Determine the (X, Y) coordinate at the center of the cell enclosing the given text.  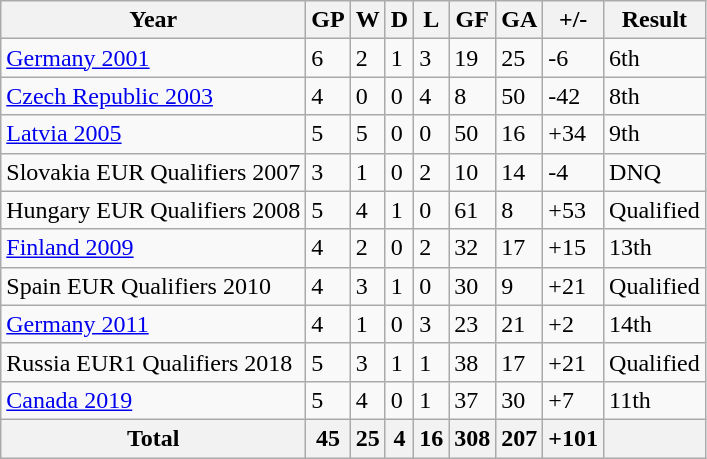
Slovakia EUR Qualifiers 2007 (154, 172)
45 (328, 438)
GP (328, 20)
GF (472, 20)
W (368, 20)
Canada 2019 (154, 400)
Spain EUR Qualifiers 2010 (154, 286)
Finland 2009 (154, 248)
14th (655, 324)
13th (655, 248)
+/- (574, 20)
23 (472, 324)
10 (472, 172)
-6 (574, 58)
308 (472, 438)
+15 (574, 248)
Year (154, 20)
-4 (574, 172)
L (432, 20)
207 (520, 438)
32 (472, 248)
Russia EUR1 Qualifiers 2018 (154, 362)
61 (472, 210)
11th (655, 400)
+34 (574, 134)
37 (472, 400)
9th (655, 134)
+101 (574, 438)
38 (472, 362)
DNQ (655, 172)
6 (328, 58)
14 (520, 172)
19 (472, 58)
Total (154, 438)
Germany 2011 (154, 324)
+2 (574, 324)
Czech Republic 2003 (154, 96)
+53 (574, 210)
21 (520, 324)
GA (520, 20)
D (399, 20)
+7 (574, 400)
Germany 2001 (154, 58)
-42 (574, 96)
Result (655, 20)
8th (655, 96)
6th (655, 58)
Latvia 2005 (154, 134)
Hungary EUR Qualifiers 2008 (154, 210)
9 (520, 286)
